Return (X, Y) of the center of cell containing provided text 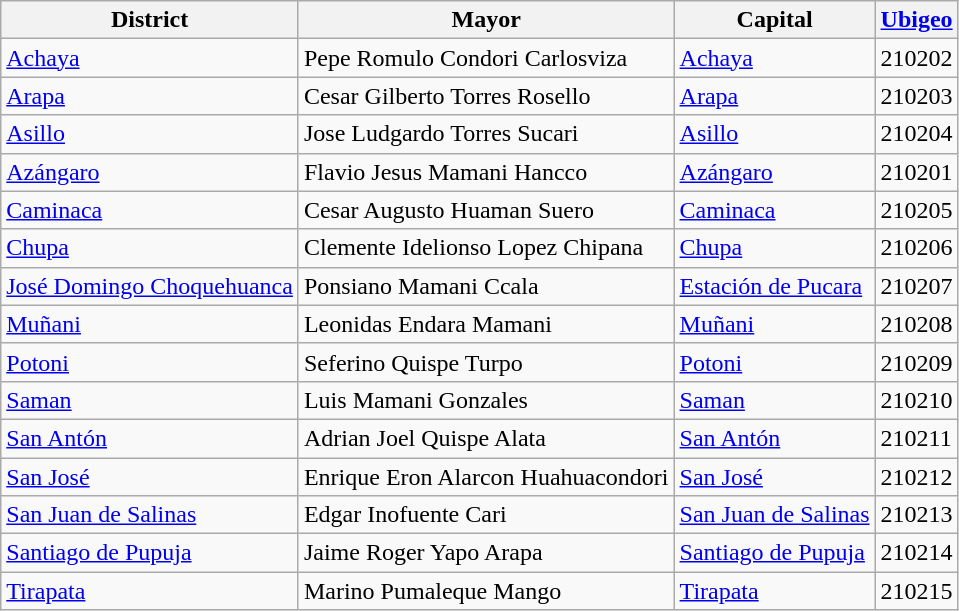
Ubigeo (916, 20)
Capital (774, 20)
Leonidas Endara Mamani (486, 324)
José Domingo Choquehuanca (150, 286)
Pepe Romulo Condori Carlosviza (486, 58)
Clemente Idelionso Lopez Chipana (486, 248)
210214 (916, 553)
210212 (916, 477)
Estación de Pucara (774, 286)
Enrique Eron Alarcon Huahuacondori (486, 477)
Marino Pumaleque Mango (486, 591)
Luis Mamani Gonzales (486, 400)
Ponsiano Mamani Ccala (486, 286)
210204 (916, 134)
210209 (916, 362)
210207 (916, 286)
District (150, 20)
Mayor (486, 20)
210208 (916, 324)
Adrian Joel Quispe Alata (486, 438)
210211 (916, 438)
Edgar Inofuente Cari (486, 515)
210203 (916, 96)
Jose Ludgardo Torres Sucari (486, 134)
210206 (916, 248)
210205 (916, 210)
210210 (916, 400)
Cesar Gilberto Torres Rosello (486, 96)
Jaime Roger Yapo Arapa (486, 553)
Seferino Quispe Turpo (486, 362)
210215 (916, 591)
210201 (916, 172)
Cesar Augusto Huaman Suero (486, 210)
210202 (916, 58)
Flavio Jesus Mamani Hancco (486, 172)
210213 (916, 515)
